Return (X, Y) of the center of cell containing provided text 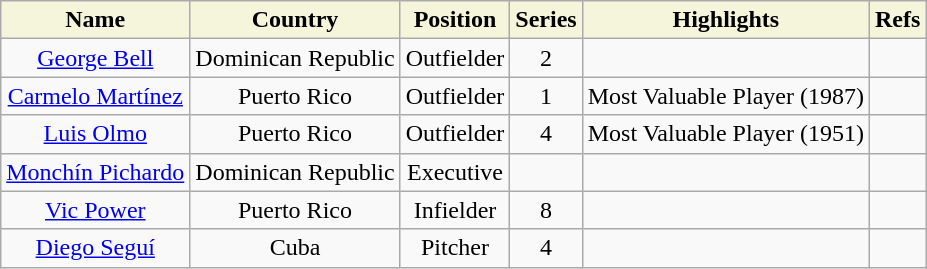
Name (96, 20)
Pitcher (455, 248)
Position (455, 20)
Refs (897, 20)
Monchín Pichardo (96, 172)
Country (295, 20)
Infielder (455, 210)
Series (546, 20)
Luis Olmo (96, 134)
Vic Power (96, 210)
Highlights (726, 20)
Most Valuable Player (1951) (726, 134)
Executive (455, 172)
2 (546, 58)
1 (546, 96)
Diego Seguí (96, 248)
Most Valuable Player (1987) (726, 96)
Carmelo Martínez (96, 96)
Cuba (295, 248)
8 (546, 210)
George Bell (96, 58)
